Extract the (X, Y) coordinate from the center of the cell holding the provided text.  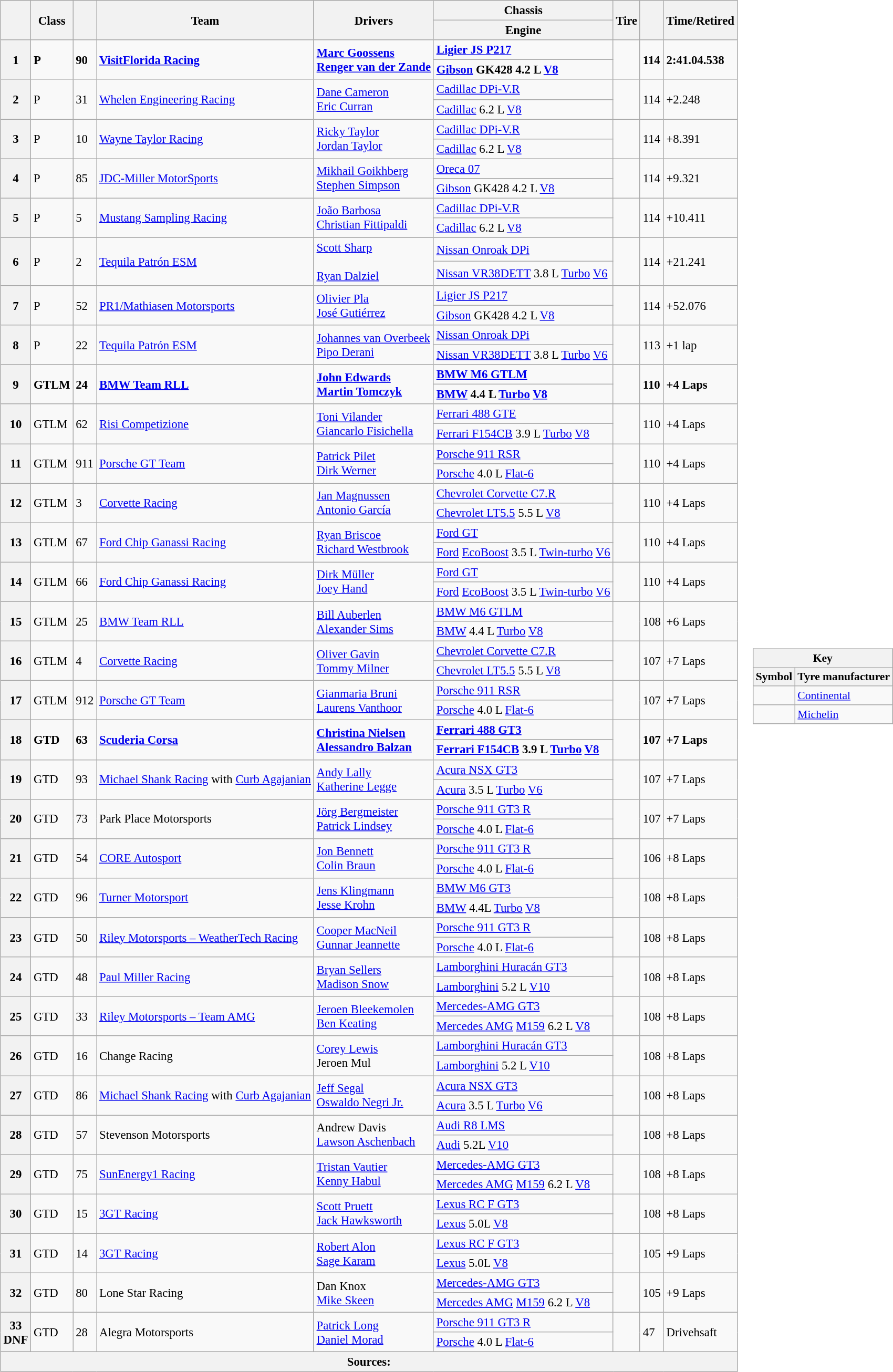
BMW 4.4L Turbo V8 (523, 908)
Wayne Taylor Racing (205, 139)
Stevenson Motorsports (205, 1135)
Engine (523, 30)
Risi Competizione (205, 423)
Change Racing (205, 1056)
93 (85, 779)
João Barbosa Christian Fittipaldi (373, 217)
Jörg Bergmeister Patrick Lindsey (373, 818)
52 (85, 306)
20 (16, 818)
23 (16, 937)
Lone Star Racing (205, 1292)
Jon Bennett Colin Braun (373, 858)
Paul Miller Racing (205, 977)
75 (85, 1174)
Mustang Sampling Racing (205, 217)
Scuderia Corsa (205, 740)
67 (85, 542)
+52.076 (700, 306)
Jeff Segal Oswaldo Negri Jr. (373, 1096)
Chassis (523, 11)
Toni Vilander Giancarlo Fisichella (373, 423)
96 (85, 898)
+10.411 (700, 217)
90 (85, 60)
21 (16, 858)
Team (205, 20)
73 (85, 818)
29 (16, 1174)
106 (651, 858)
Marc Goossens Renger van der Zande (373, 60)
13 (16, 542)
Tire (627, 20)
Dane Cameron Eric Curran (373, 99)
912 (85, 701)
66 (85, 582)
63 (85, 740)
Cooper MacNeil Gunnar Jeannette (373, 937)
Audi 5.2L V10 (523, 1145)
50 (85, 937)
CORE Autosport (205, 858)
Jens Klingmann Jesse Krohn (373, 898)
2:41.04.538 (700, 60)
17 (16, 701)
+21.241 (700, 262)
6 (16, 262)
33DNF (16, 1332)
85 (85, 179)
48 (85, 977)
33 (85, 1016)
Patrick Long Daniel Morad (373, 1332)
Ricky Taylor Jordan Taylor (373, 139)
SunEnergy1 Racing (205, 1174)
+8.391 (700, 139)
Riley Motorsports – Team AMG (205, 1016)
+2.248 (700, 99)
1 (16, 60)
86 (85, 1096)
+6 Laps (700, 621)
54 (85, 858)
Time/Retired (700, 20)
Dan Knox Mike Skeen (373, 1292)
Oreca 07 (523, 169)
Turner Motorsport (205, 898)
Andrew Davis Lawson Aschenbach (373, 1135)
Alegra Motorsports (205, 1332)
32 (16, 1292)
VisitFlorida Racing (205, 60)
62 (85, 423)
Park Place Motorsports (205, 818)
Key (823, 658)
PR1/Mathiasen Motorsports (205, 306)
Corey Lewis Jeroen Mul (373, 1056)
Whelen Engineering Racing (205, 99)
BMW M6 GT3 (523, 888)
19 (16, 779)
Gianmaria Bruni Laurens Vanthoor (373, 701)
Bryan Sellers Madison Snow (373, 977)
11 (16, 463)
12 (16, 503)
Dirk Müller Joey Hand (373, 582)
Continental (844, 695)
Robert Alon Sage Karam (373, 1253)
9 (16, 384)
30 (16, 1213)
Johannes van Overbeek Pipo Derani (373, 345)
Tristan Vautier Kenny Habul (373, 1174)
Mikhail Goikhberg Stephen Simpson (373, 179)
+1 lap (700, 345)
911 (85, 463)
Sources: (369, 1362)
Scott Sharp Ryan Dalziel (373, 262)
Jan Magnussen Antonio García (373, 503)
8 (16, 345)
Ryan Briscoe Richard Westbrook (373, 542)
JDC-Miller MotorSports (205, 179)
John Edwards Martin Tomczyk (373, 384)
Olivier Pla José Gutiérrez (373, 306)
18 (16, 740)
Patrick Pilet Dirk Werner (373, 463)
Christina Nielsen Alessandro Balzan (373, 740)
Jeroen Bleekemolen Ben Keating (373, 1016)
Riley Motorsports – WeatherTech Racing (205, 937)
Class (52, 20)
Drivehsaft (700, 1332)
Tyre manufacturer (844, 677)
80 (85, 1292)
113 (651, 345)
57 (85, 1135)
Symbol (774, 677)
47 (651, 1332)
Audi R8 LMS (523, 1125)
Bill Auberlen Alexander Sims (373, 621)
Scott Pruett Jack Hawksworth (373, 1213)
Ferrari 488 GT3 (523, 730)
+9.321 (700, 179)
Oliver Gavin Tommy Milner (373, 661)
26 (16, 1056)
Ferrari 488 GTE (523, 414)
Drivers (373, 20)
7 (16, 306)
Andy Lally Katherine Legge (373, 779)
Michelin (844, 714)
27 (16, 1096)
